Output the (X, Y) coordinate of the center of the cell containing the given text.  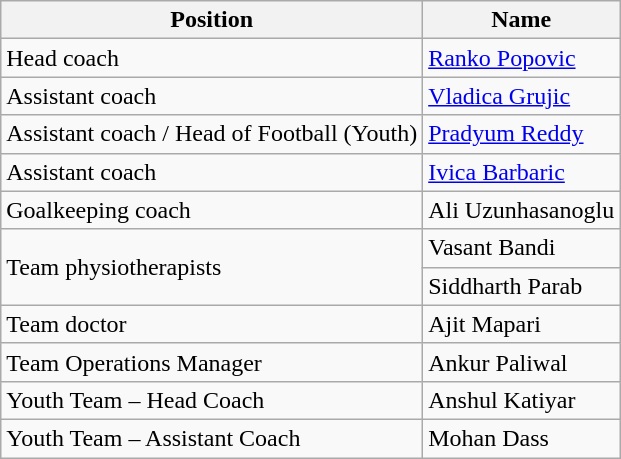
Head coach (212, 58)
Ankur Paliwal (522, 362)
Assistant coach / Head of Football (Youth) (212, 134)
Ivica Barbaric (522, 172)
Goalkeeping coach (212, 210)
Pradyum Reddy (522, 134)
Ajit Mapari (522, 324)
Vladica Grujic (522, 96)
Anshul Katiyar (522, 400)
Ali Uzunhasanoglu (522, 210)
Vasant Bandi (522, 248)
Position (212, 20)
Name (522, 20)
Youth Team – Head Coach (212, 400)
Team physiotherapists (212, 267)
Youth Team – Assistant Coach (212, 438)
Ranko Popovic (522, 58)
Team Operations Manager (212, 362)
Team doctor (212, 324)
Mohan Dass (522, 438)
Siddharth Parab (522, 286)
